For the text-containing cell, return its midpoint in [x, y] coordinate format. 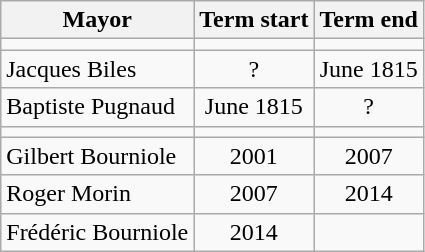
Baptiste Pugnaud [98, 107]
Mayor [98, 20]
2001 [254, 156]
Frédéric Bourniole [98, 232]
Jacques Biles [98, 69]
Term end [369, 20]
Gilbert Bourniole [98, 156]
Roger Morin [98, 194]
Term start [254, 20]
